Provide the (X, Y) coordinate of the cell's center where the given text is located.  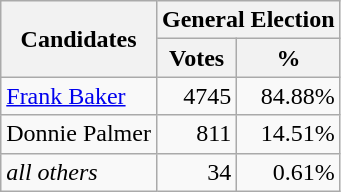
Frank Baker (79, 96)
34 (196, 172)
Votes (196, 58)
Candidates (79, 39)
4745 (196, 96)
811 (196, 134)
84.88% (288, 96)
0.61% (288, 172)
14.51% (288, 134)
% (288, 58)
all others (79, 172)
General Election (248, 20)
Donnie Palmer (79, 134)
